Search for the cell housing the specified text and yield its (X, Y) center coordinate. 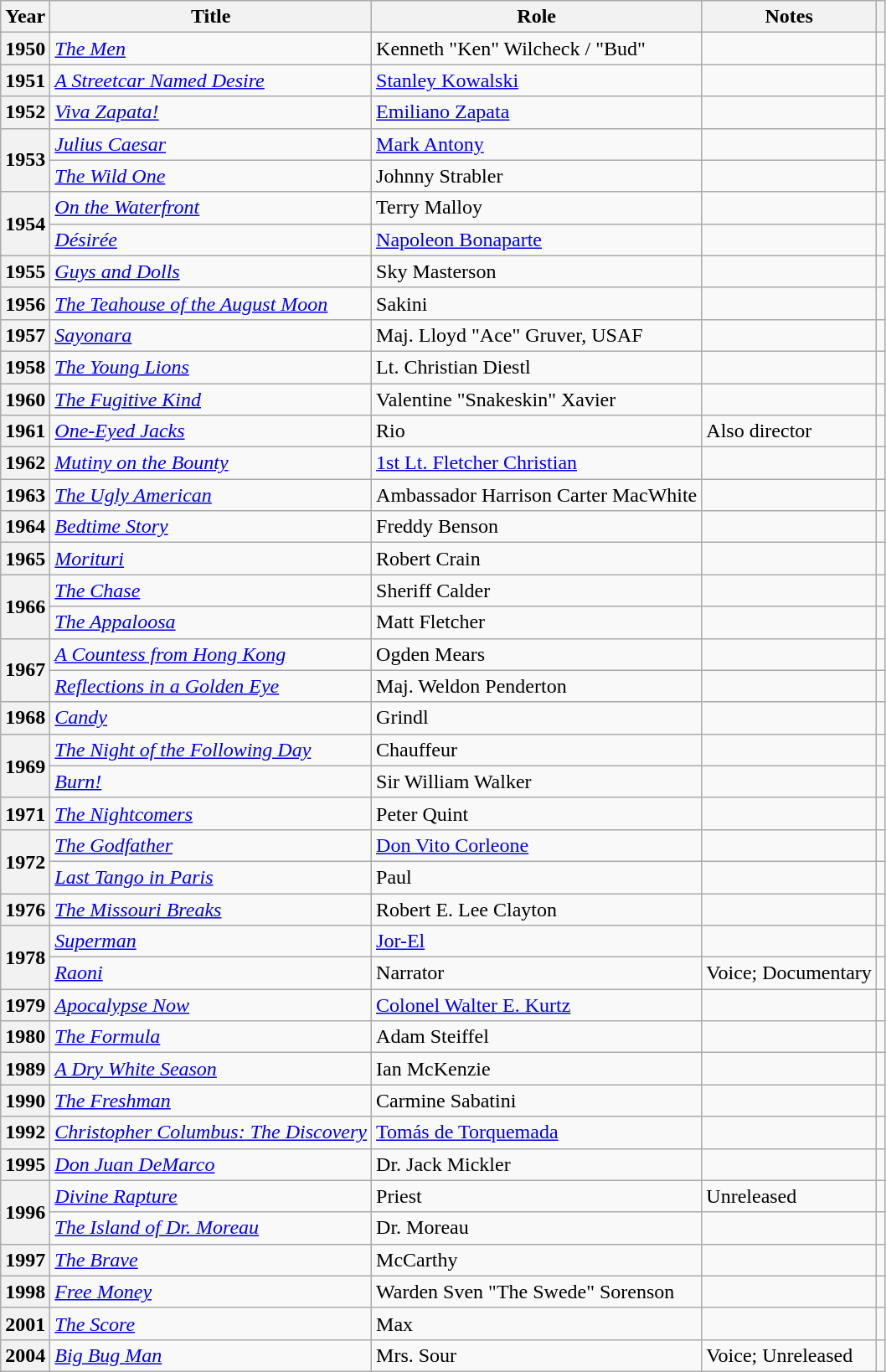
Robert Crain (537, 559)
1978 (25, 957)
1961 (25, 431)
The Formula (211, 1037)
1976 (25, 909)
Warden Sven "The Swede" Sorenson (537, 1292)
1969 (25, 766)
Christopher Columbus: The Discovery (211, 1132)
Narrator (537, 973)
Don Juan DeMarco (211, 1164)
1951 (25, 80)
Mark Antony (537, 144)
The Score (211, 1323)
One-Eyed Jacks (211, 431)
Terry Malloy (537, 208)
Dr. Jack Mickler (537, 1164)
Ogden Mears (537, 654)
Sir William Walker (537, 781)
Bedtime Story (211, 527)
Maj. Weldon Penderton (537, 686)
1971 (25, 813)
Dr. Moreau (537, 1228)
Superman (211, 941)
1st Lt. Fletcher Christian (537, 463)
On the Waterfront (211, 208)
The Fugitive Kind (211, 400)
1967 (25, 670)
1979 (25, 1005)
Freddy Benson (537, 527)
Lt. Christian Diestl (537, 367)
Chauffeur (537, 750)
Guys and Dolls (211, 271)
Jor-El (537, 941)
The Godfather (211, 845)
Priest (537, 1196)
1956 (25, 303)
Divine Rapture (211, 1196)
Stanley Kowalski (537, 80)
The Nightcomers (211, 813)
Mutiny on the Bounty (211, 463)
Napoleon Bonaparte (537, 240)
Sheriff Calder (537, 591)
Emiliano Zapata (537, 112)
Rio (537, 431)
Don Vito Corleone (537, 845)
Year (25, 17)
The Ugly American (211, 495)
Désirée (211, 240)
Sakini (537, 303)
1964 (25, 527)
1963 (25, 495)
1992 (25, 1132)
McCarthy (537, 1260)
The Brave (211, 1260)
2004 (25, 1355)
Apocalypse Now (211, 1005)
Sayonara (211, 335)
Robert E. Lee Clayton (537, 909)
Ambassador Harrison Carter MacWhite (537, 495)
The Freshman (211, 1101)
Title (211, 17)
The Appaloosa (211, 622)
The Missouri Breaks (211, 909)
Last Tango in Paris (211, 877)
1980 (25, 1037)
A Streetcar Named Desire (211, 80)
A Countess from Hong Kong (211, 654)
1952 (25, 112)
Mrs. Sour (537, 1355)
1957 (25, 335)
1954 (25, 224)
1995 (25, 1164)
1960 (25, 400)
Peter Quint (537, 813)
1996 (25, 1212)
Grindl (537, 718)
The Night of the Following Day (211, 750)
Carmine Sabatini (537, 1101)
1997 (25, 1260)
Free Money (211, 1292)
The Chase (211, 591)
1962 (25, 463)
Role (537, 17)
Raoni (211, 973)
1965 (25, 559)
Colonel Walter E. Kurtz (537, 1005)
1972 (25, 861)
Kenneth "Ken" Wilcheck / "Bud" (537, 49)
1966 (25, 606)
1950 (25, 49)
Also director (789, 431)
The Men (211, 49)
Matt Fletcher (537, 622)
Ian McKenzie (537, 1069)
Paul (537, 877)
1998 (25, 1292)
Reflections in a Golden Eye (211, 686)
Adam Steiffel (537, 1037)
Candy (211, 718)
Valentine "Snakeskin" Xavier (537, 400)
Voice; Unreleased (789, 1355)
Johnny Strabler (537, 176)
Max (537, 1323)
Julius Caesar (211, 144)
1990 (25, 1101)
1968 (25, 718)
1953 (25, 160)
Big Bug Man (211, 1355)
Tomás de Torquemada (537, 1132)
Viva Zapata! (211, 112)
1958 (25, 367)
Notes (789, 17)
Unreleased (789, 1196)
The Young Lions (211, 367)
Voice; Documentary (789, 973)
Burn! (211, 781)
The Wild One (211, 176)
Sky Masterson (537, 271)
2001 (25, 1323)
1955 (25, 271)
Maj. Lloyd "Ace" Gruver, USAF (537, 335)
1989 (25, 1069)
A Dry White Season (211, 1069)
The Teahouse of the August Moon (211, 303)
The Island of Dr. Moreau (211, 1228)
Morituri (211, 559)
